Detect which cell encompasses the target text, then output its [X, Y] center coordinate. 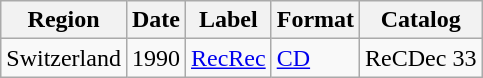
Label [229, 20]
Switzerland [64, 58]
ReCDec 33 [421, 58]
CD [315, 58]
Format [315, 20]
RecRec [229, 58]
1990 [156, 58]
Region [64, 20]
Date [156, 20]
Catalog [421, 20]
